Search for the cell housing the specified text and yield its [x, y] center coordinate. 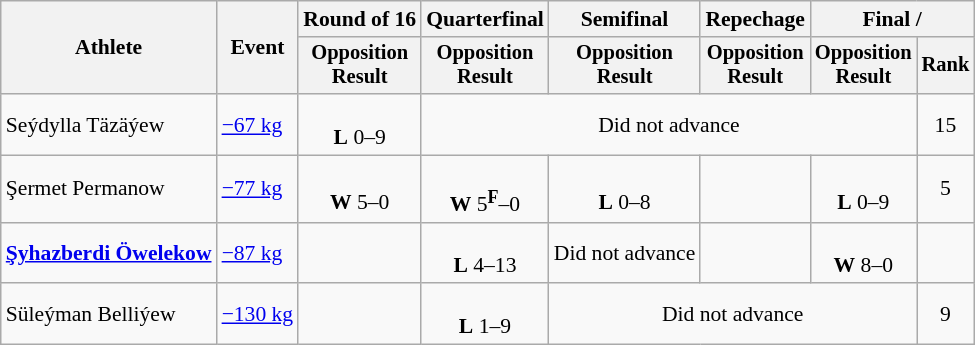
W 5F–0 [485, 190]
Final / [892, 19]
Event [258, 48]
Quarterfinal [485, 19]
W 8–0 [864, 252]
W 5–0 [360, 190]
Rank [946, 66]
−87 kg [258, 252]
L 1–9 [485, 314]
Athlete [109, 48]
−77 kg [258, 190]
Semifinal [625, 19]
Round of 16 [360, 19]
Süleýman Belliýew [109, 314]
Şermet Permanow [109, 190]
Repechage [755, 19]
−130 kg [258, 314]
Seýdylla Täzäýew [109, 124]
9 [946, 314]
Şyhazberdi Öwelekow [109, 252]
L 4–13 [485, 252]
15 [946, 124]
5 [946, 190]
−67 kg [258, 124]
L 0–8 [625, 190]
